Return the [X, Y] coordinate for the center point of the cell that contains the specified text.  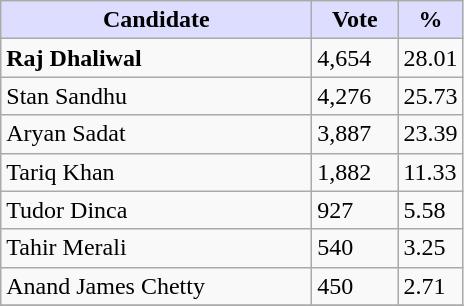
4,276 [355, 96]
23.39 [430, 134]
Tahir Merali [156, 248]
3,887 [355, 134]
28.01 [430, 58]
Raj Dhaliwal [156, 58]
11.33 [430, 172]
5.58 [430, 210]
540 [355, 248]
% [430, 20]
25.73 [430, 96]
3.25 [430, 248]
450 [355, 286]
Stan Sandhu [156, 96]
2.71 [430, 286]
Aryan Sadat [156, 134]
Vote [355, 20]
Tariq Khan [156, 172]
4,654 [355, 58]
Anand James Chetty [156, 286]
Tudor Dinca [156, 210]
Candidate [156, 20]
927 [355, 210]
1,882 [355, 172]
